Search for the cell housing the specified text and yield its [x, y] center coordinate. 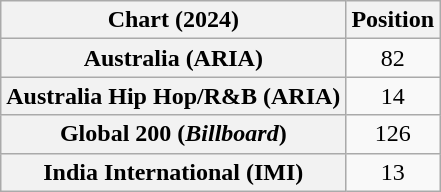
Chart (2024) [174, 20]
Position [393, 20]
Australia Hip Hop/R&B (ARIA) [174, 96]
126 [393, 134]
13 [393, 172]
Global 200 (Billboard) [174, 134]
Australia (ARIA) [174, 58]
14 [393, 96]
82 [393, 58]
India International (IMI) [174, 172]
